Return (X, Y) of the center of cell containing provided text 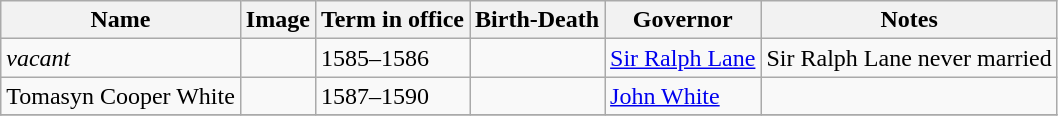
Sir Ralph Lane (683, 58)
1587–1590 (392, 96)
Name (121, 20)
Governor (683, 20)
Notes (909, 20)
Image (278, 20)
vacant (121, 58)
Tomasyn Cooper White (121, 96)
Sir Ralph Lane never married (909, 58)
John White (683, 96)
Term in office (392, 20)
1585–1586 (392, 58)
Birth-Death (538, 20)
